Detect which cell encompasses the target text, then output its (x, y) center coordinate. 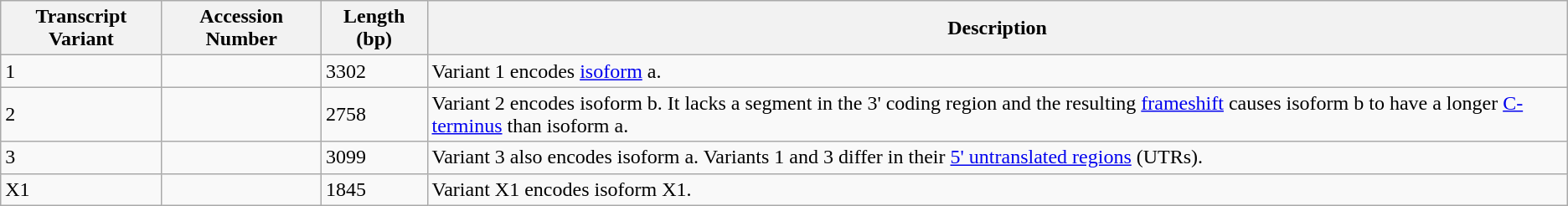
Accession Number (241, 28)
1 (81, 71)
Length (bp) (374, 28)
2 (81, 114)
1845 (374, 189)
Description (997, 28)
2758 (374, 114)
3302 (374, 71)
Variant 1 encodes isoform a. (997, 71)
Variant X1 encodes isoform X1. (997, 189)
X1 (81, 189)
3099 (374, 157)
3 (81, 157)
Transcript Variant (81, 28)
Variant 3 also encodes isoform a. Variants 1 and 3 differ in their 5' untranslated regions (UTRs). (997, 157)
